Return the [X, Y] coordinate for the center point of the cell that contains the specified text.  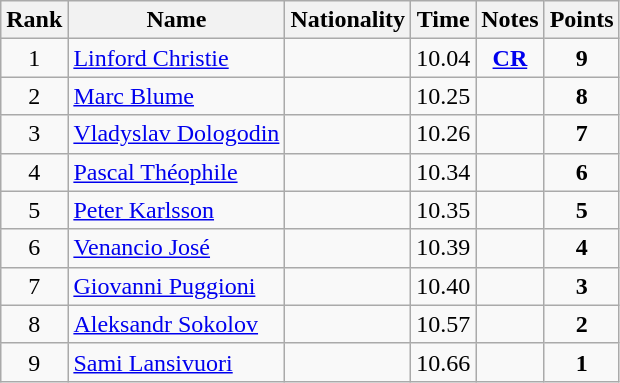
Marc Blume [176, 96]
Name [176, 20]
CR [510, 58]
10.40 [444, 286]
10.35 [444, 210]
Peter Karlsson [176, 210]
10.34 [444, 172]
Notes [510, 20]
Linford Christie [176, 58]
Sami Lansivuori [176, 362]
10.57 [444, 324]
Time [444, 20]
10.66 [444, 362]
10.04 [444, 58]
Rank [34, 20]
Nationality [348, 20]
Points [582, 20]
10.25 [444, 96]
Aleksandr Sokolov [176, 324]
Giovanni Puggioni [176, 286]
10.26 [444, 134]
10.39 [444, 248]
Pascal Théophile [176, 172]
Vladyslav Dologodin [176, 134]
Venancio José [176, 248]
